Detect which cell encompasses the target text, then output its (x, y) center coordinate. 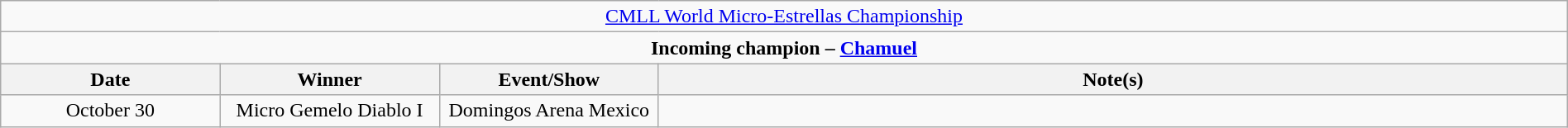
Incoming champion – Chamuel (784, 48)
Note(s) (1113, 79)
Micro Gemelo Diablo I (329, 111)
October 30 (111, 111)
CMLL World Micro-Estrellas Championship (784, 17)
Domingos Arena Mexico (549, 111)
Date (111, 79)
Winner (329, 79)
Event/Show (549, 79)
